Return [x, y] of the center of cell containing provided text 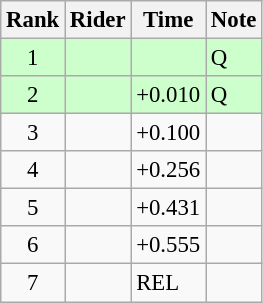
4 [33, 170]
6 [33, 245]
1 [33, 58]
REL [168, 283]
Time [168, 20]
+0.555 [168, 245]
3 [33, 133]
+0.100 [168, 133]
+0.010 [168, 95]
5 [33, 208]
+0.431 [168, 208]
2 [33, 95]
Rank [33, 20]
7 [33, 283]
+0.256 [168, 170]
Note [234, 20]
Rider [98, 20]
